Pinpoint the cell where the given text exists, returning its (X, Y) midpoint coordinate. 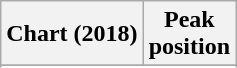
Peakposition (189, 34)
Chart (2018) (72, 34)
